Capture the cell that displays the provided text and extract its (X, Y) central coordinate. 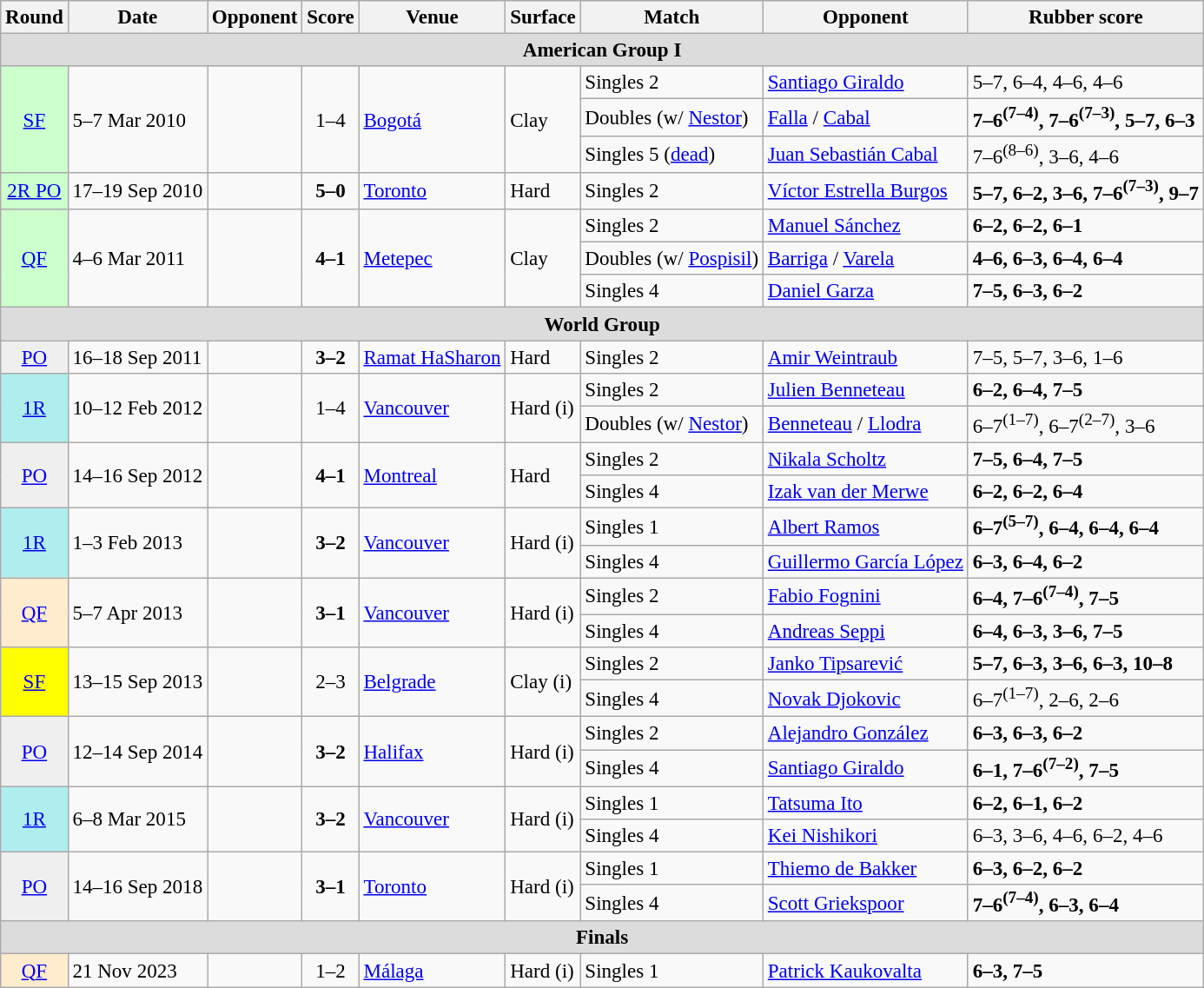
American Group I (603, 50)
6–7(1–7), 2–6, 2–6 (1086, 699)
Benneteau / Llodra (865, 424)
Izak van der Merwe (865, 492)
Novak Djokovic (865, 699)
Match (671, 17)
Montreal (433, 476)
Albert Ramos (865, 527)
6–4, 7–6(7–4), 7–5 (1086, 596)
7–5, 5–7, 3–6, 1–6 (1086, 357)
Daniel Garza (865, 292)
Scott Griekspoor (865, 903)
6–7(5–7), 6–4, 6–4, 6–4 (1086, 527)
16–18 Sep 2011 (137, 357)
5–0 (330, 191)
Ramat HaSharon (433, 357)
6–1, 7–6(7–2), 7–5 (1086, 768)
Tatsuma Ito (865, 803)
12–14 Sep 2014 (137, 752)
Singles 5 (dead) (671, 155)
6–2, 6–4, 7–5 (1086, 390)
7–6(7–4), 6–3, 6–4 (1086, 903)
Fabio Fognini (865, 596)
Guillermo García López (865, 561)
6–2, 6–1, 6–2 (1086, 803)
5–7 Mar 2010 (137, 119)
Barriga / Varela (865, 259)
4–6, 6–3, 6–4, 6–4 (1086, 259)
4–6 Mar 2011 (137, 259)
Clay (i) (543, 682)
Amir Weintraub (865, 357)
5–7, 6–3, 3–6, 6–3, 10–8 (1086, 664)
Víctor Estrella Burgos (865, 191)
Falla / Cabal (865, 117)
Rubber score (1086, 17)
6–3, 6–2, 6–2 (1086, 869)
Finals (603, 938)
Halifax (433, 752)
Alejandro González (865, 733)
Bogotá (433, 119)
World Group (603, 324)
Thiemo de Bakker (865, 869)
6–7(1–7), 6–7(2–7), 3–6 (1086, 424)
Manuel Sánchez (865, 226)
Andreas Seppi (865, 631)
Round (35, 17)
Metepec (433, 259)
2R PO (35, 191)
21 Nov 2023 (137, 971)
5–7, 6–2, 3–6, 7–6(7–3), 9–7 (1086, 191)
Belgrade (433, 682)
7–5, 6–4, 7–5 (1086, 460)
Juan Sebastián Cabal (865, 155)
Score (330, 17)
14–16 Sep 2018 (137, 887)
1–3 Feb 2013 (137, 543)
Surface (543, 17)
6–3, 7–5 (1086, 971)
17–19 Sep 2010 (137, 191)
6–4, 6–3, 3–6, 7–5 (1086, 631)
Doubles (w/ Pospisil) (671, 259)
6–2, 6–2, 6–1 (1086, 226)
Kei Nishikori (865, 836)
10–12 Feb 2012 (137, 408)
6–3, 6–4, 6–2 (1086, 561)
5–7 Apr 2013 (137, 613)
Patrick Kaukovalta (865, 971)
13–15 Sep 2013 (137, 682)
5–7, 6–4, 4–6, 4–6 (1086, 83)
7–6(8–6), 3–6, 4–6 (1086, 155)
Janko Tipsarević (865, 664)
Nikala Scholtz (865, 460)
6–3, 3–6, 4–6, 6–2, 4–6 (1086, 836)
7–6(7–4), 7–6(7–3), 5–7, 6–3 (1086, 117)
Málaga (433, 971)
Venue (433, 17)
6–3, 6–3, 6–2 (1086, 733)
1–2 (330, 971)
Julien Benneteau (865, 390)
14–16 Sep 2012 (137, 476)
Date (137, 17)
7–5, 6–3, 6–2 (1086, 292)
6–8 Mar 2015 (137, 819)
6–2, 6–2, 6–4 (1086, 492)
2–3 (330, 682)
